Capture the cell that displays the provided text and extract its [x, y] central coordinate. 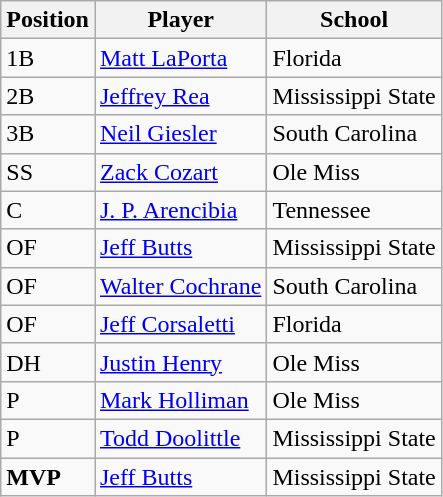
Jeff Corsaletti [180, 324]
3B [48, 134]
Justin Henry [180, 362]
C [48, 210]
School [354, 20]
DH [48, 362]
Player [180, 20]
J. P. Arencibia [180, 210]
Walter Cochrane [180, 286]
SS [48, 172]
Tennessee [354, 210]
Zack Cozart [180, 172]
Jeffrey Rea [180, 96]
Todd Doolittle [180, 438]
Matt LaPorta [180, 58]
1B [48, 58]
2B [48, 96]
Mark Holliman [180, 400]
Neil Giesler [180, 134]
Position [48, 20]
MVP [48, 477]
